Return [x, y] of the center of cell containing provided text 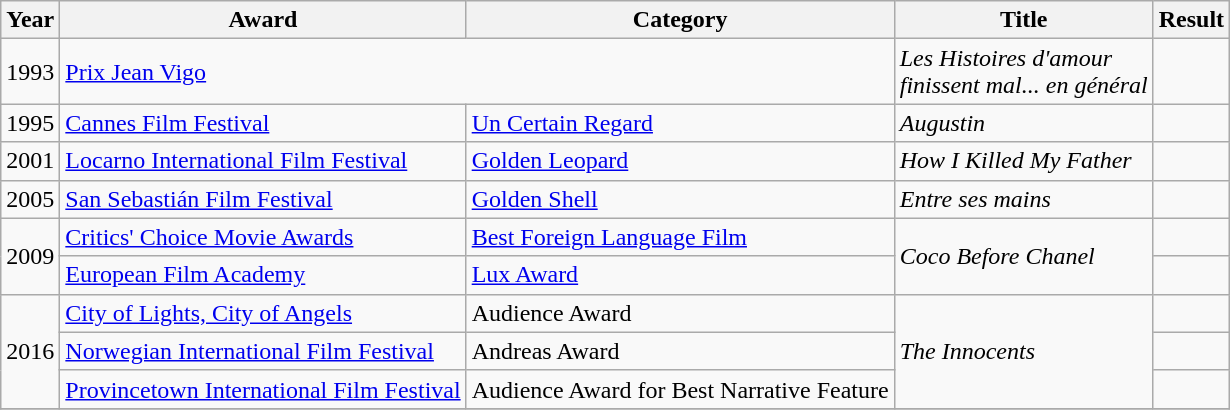
Lux Award [680, 275]
1993 [30, 72]
Result [1191, 20]
Locarno International Film Festival [263, 161]
Audience Award for Best Narrative Feature [680, 389]
2009 [30, 256]
Critics' Choice Movie Awards [263, 237]
City of Lights, City of Angels [263, 313]
Augustin [1024, 123]
Un Certain Regard [680, 123]
Year [30, 20]
2016 [30, 351]
Les Histoires d'amourfinissent mal... en général [1024, 72]
European Film Academy [263, 275]
2001 [30, 161]
Title [1024, 20]
How I Killed My Father [1024, 161]
Andreas Award [680, 351]
1995 [30, 123]
Entre ses mains [1024, 199]
Award [263, 20]
Cannes Film Festival [263, 123]
San Sebastián Film Festival [263, 199]
Golden Shell [680, 199]
Provincetown International Film Festival [263, 389]
2005 [30, 199]
Norwegian International Film Festival [263, 351]
The Innocents [1024, 351]
Prix Jean Vigo [477, 72]
Audience Award [680, 313]
Category [680, 20]
Best Foreign Language Film [680, 237]
Coco Before Chanel [1024, 256]
Golden Leopard [680, 161]
